Output the (x, y) coordinate of the center of the cell containing the given text.  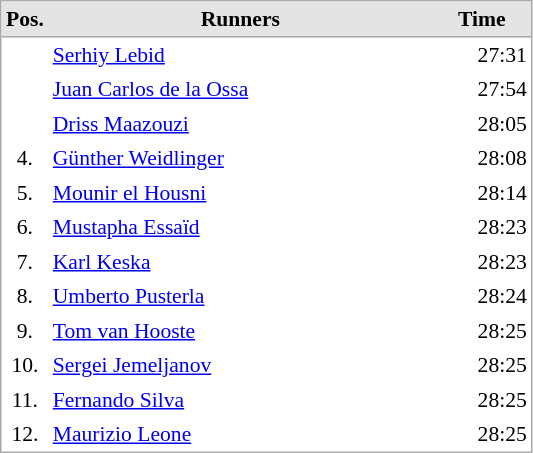
Time (482, 20)
28:14 (482, 193)
Mounir el Housni (240, 193)
Fernando Silva (240, 399)
28:05 (482, 123)
Mustapha Essaïd (240, 227)
5. (26, 193)
8. (26, 296)
11. (26, 399)
Umberto Pusterla (240, 296)
27:54 (482, 89)
Sergei Jemeljanov (240, 365)
7. (26, 261)
Serhiy Lebid (240, 55)
Maurizio Leone (240, 434)
Günther Weidlinger (240, 158)
Runners (240, 20)
12. (26, 434)
Juan Carlos de la Ossa (240, 89)
6. (26, 227)
9. (26, 331)
28:24 (482, 296)
Tom van Hooste (240, 331)
28:08 (482, 158)
27:31 (482, 55)
4. (26, 158)
Driss Maazouzi (240, 123)
Karl Keska (240, 261)
10. (26, 365)
Pos. (26, 20)
